Identify which cell holds the provided text, then report its [X, Y] central coordinate. 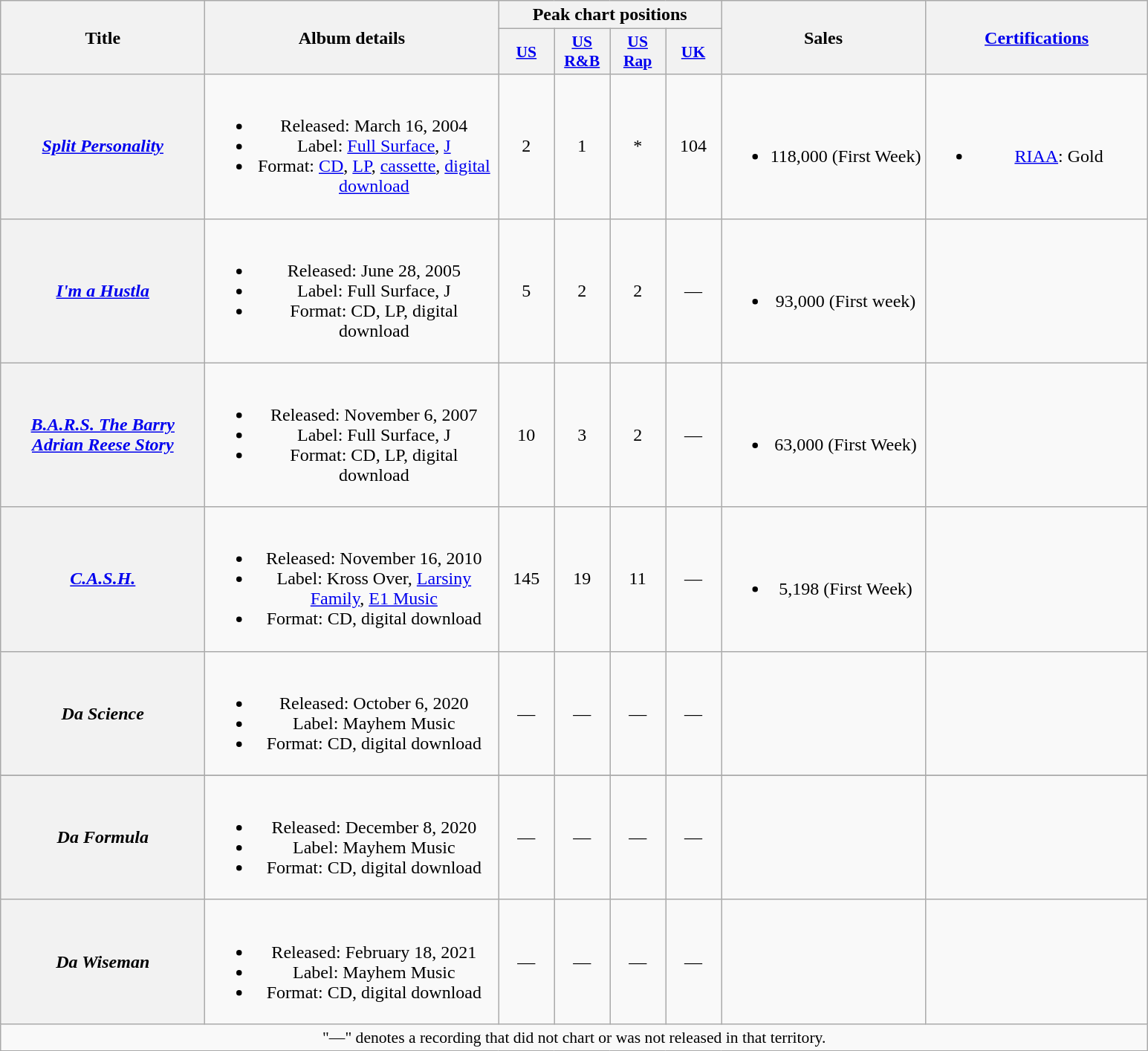
Released: June 28, 2005Label: Full Surface, JFormat: CD, LP, digital download [352, 291]
145 [526, 579]
US [526, 52]
3 [583, 435]
Released: October 6, 2020Label: Mayhem MusicFormat: CD, digital download [352, 714]
C.A.S.H. [103, 579]
Da Science [103, 714]
USR&B [583, 52]
RIAA: Gold [1037, 146]
Released: March 16, 2004Label: Full Surface, JFormat: CD, LP, cassette, digital download [352, 146]
5 [526, 291]
Released: February 18, 2021Label: Mayhem MusicFormat: CD, digital download [352, 962]
"—" denotes a recording that did not chart or was not released in that territory. [574, 1037]
Released: November 16, 2010Label: Kross Over, Larsiny Family, E1 MusicFormat: CD, digital download [352, 579]
Title [103, 37]
63,000 (First Week) [823, 435]
1 [583, 146]
10 [526, 435]
Da Formula [103, 837]
93,000 (First week) [823, 291]
19 [583, 579]
I'm a Hustla [103, 291]
Split Personality [103, 146]
Released: November 6, 2007Label: Full Surface, JFormat: CD, LP, digital download [352, 435]
Certifications [1037, 37]
* [638, 146]
118,000 (First Week) [823, 146]
UK [694, 52]
B.A.R.S. The Barry Adrian Reese Story [103, 435]
Da Wiseman [103, 962]
Sales [823, 37]
Released: December 8, 2020Label: Mayhem MusicFormat: CD, digital download [352, 837]
USRap [638, 52]
Peak chart positions [610, 15]
11 [638, 579]
Album details [352, 37]
104 [694, 146]
5,198 (First Week) [823, 579]
